Detect which cell encompasses the target text, then output its (X, Y) center coordinate. 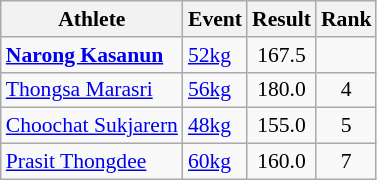
Thongsa Marasri (92, 90)
Narong Kasanun (92, 55)
155.0 (282, 126)
5 (346, 126)
160.0 (282, 162)
52kg (215, 55)
Rank (346, 19)
Prasit Thongdee (92, 162)
48kg (215, 126)
Athlete (92, 19)
4 (346, 90)
Result (282, 19)
60kg (215, 162)
7 (346, 162)
167.5 (282, 55)
56kg (215, 90)
Event (215, 19)
Choochat Sukjarern (92, 126)
180.0 (282, 90)
